Pinpoint the cell where the given text exists, returning its (X, Y) midpoint coordinate. 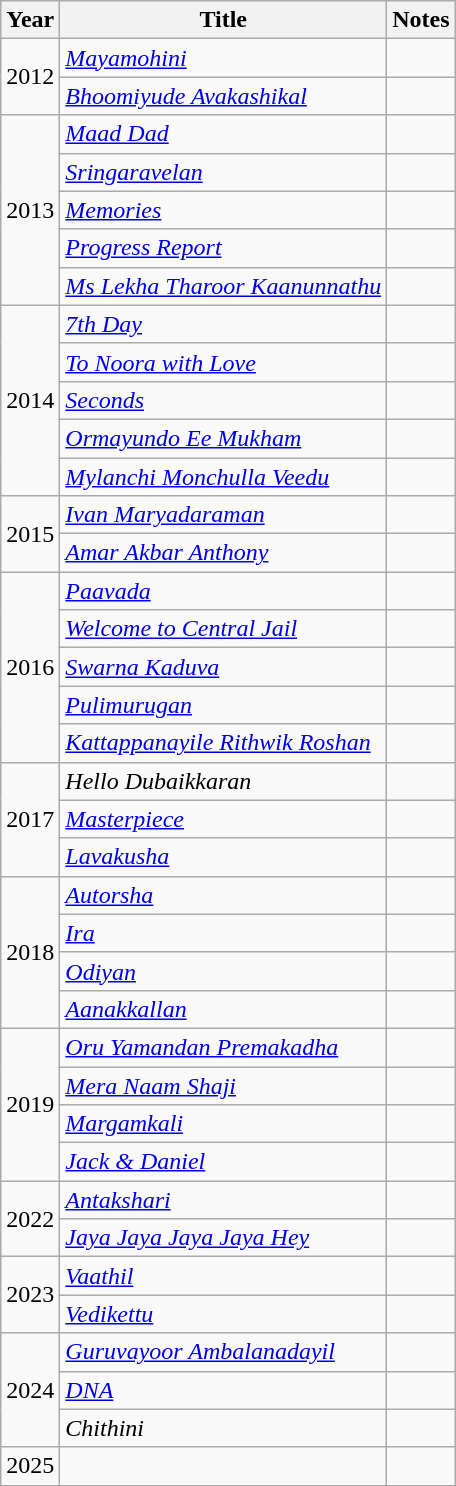
Vedikettu (224, 1314)
Jack & Daniel (224, 1162)
2024 (30, 1390)
Notes (421, 20)
Paavada (224, 591)
2019 (30, 1104)
Aanakkallan (224, 1009)
Masterpiece (224, 819)
Vaathil (224, 1276)
Guruvayoor Ambalanadayil (224, 1352)
Memories (224, 210)
Lavakusha (224, 857)
Mera Naam Shaji (224, 1085)
To Noora with Love (224, 362)
Pulimurugan (224, 705)
Seconds (224, 400)
Title (224, 20)
Mylanchi Monchulla Veedu (224, 477)
Chithini (224, 1428)
Autorsha (224, 895)
Oru Yamandan Premakadha (224, 1047)
Swarna Kaduva (224, 667)
Progress Report (224, 248)
2018 (30, 952)
2025 (30, 1466)
2016 (30, 667)
2014 (30, 400)
Sringaravelan (224, 172)
2015 (30, 534)
Ira (224, 933)
Hello Dubaikkaran (224, 781)
Kattappanayile Rithwik Roshan (224, 743)
Ormayundo Ee Mukham (224, 438)
Mayamohini (224, 58)
Odiyan (224, 971)
2013 (30, 210)
Year (30, 20)
2022 (30, 1219)
Bhoomiyude Avakashikal (224, 96)
Margamkali (224, 1124)
7th Day (224, 324)
2023 (30, 1295)
Jaya Jaya Jaya Jaya Hey (224, 1238)
DNA (224, 1390)
Welcome to Central Jail (224, 629)
2017 (30, 819)
Antakshari (224, 1200)
Ms Lekha Tharoor Kaanunnathu (224, 286)
Ivan Maryadaraman (224, 515)
Amar Akbar Anthony (224, 553)
2012 (30, 77)
Maad Dad (224, 134)
